From the cell containing the given text, extract its center point as (x, y) coordinate. 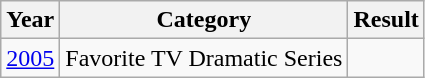
Result (386, 20)
2005 (30, 58)
Favorite TV Dramatic Series (204, 58)
Year (30, 20)
Category (204, 20)
